From the cell containing the given text, extract its center point as (X, Y) coordinate. 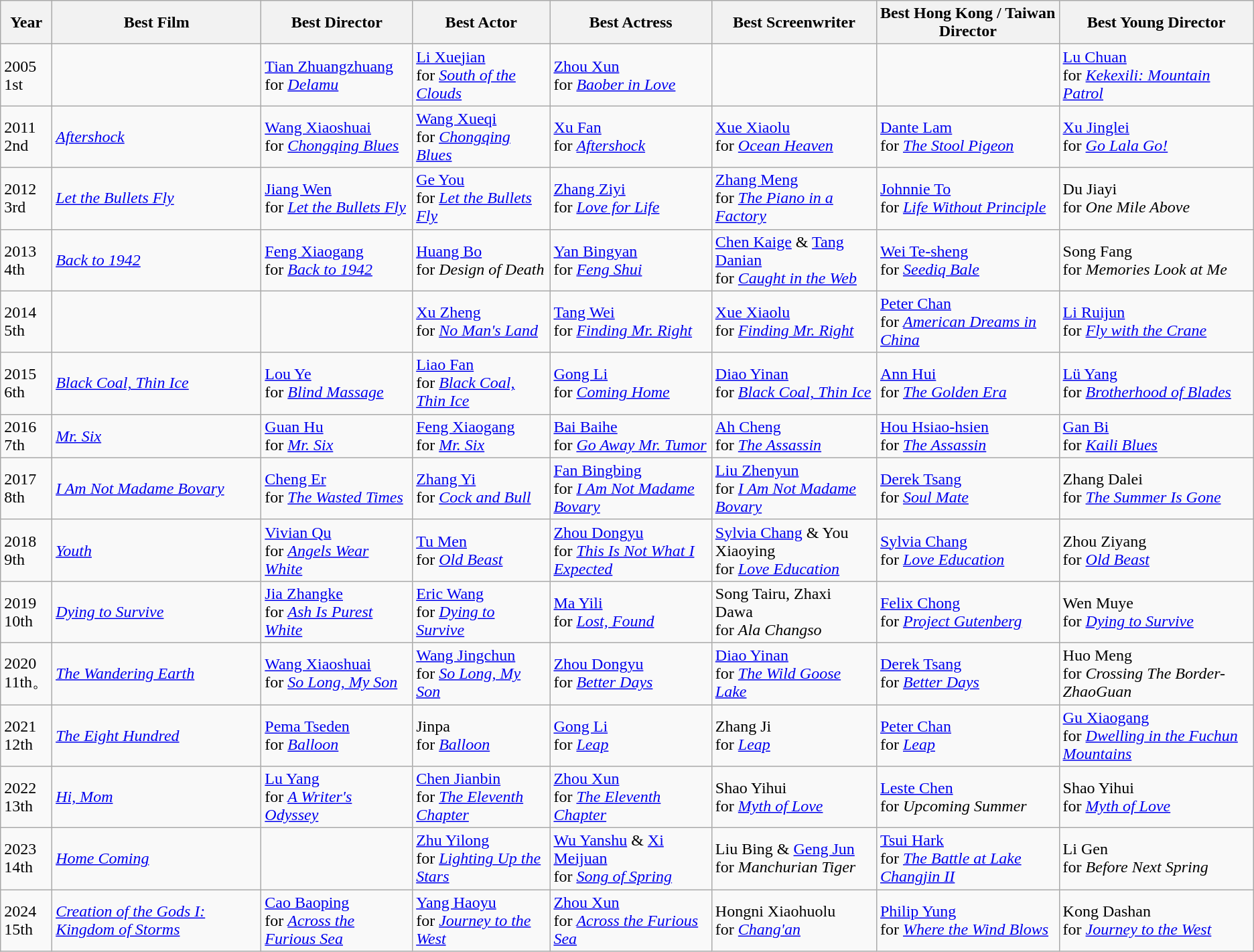
Cao Baopingfor Across the Furious Sea (337, 921)
202112th (27, 736)
Huo Mengfor Crossing The Border-ZhaoGuan (1156, 673)
Zhu Yilongfor Lighting Up the Stars (481, 859)
Li Ruijunfor Fly with the Crane (1156, 322)
Zhang Ziyifor Love for Life (631, 198)
Tsui Hark for The Battle at Lake Changjin II (967, 859)
20167th (27, 435)
Jiang Wenfor Let the Bullets Fly (337, 198)
Feng Xiaogangfor Mr. Six (481, 435)
Song Fangfor Memories Look at Me (1156, 260)
Lu Chuanfor Kekexili: Mountain Patrol (1156, 75)
Peter Chanfor American Dreams in China (967, 322)
Vivian Qufor Angels Wear White (337, 550)
Kong Dashan for Journey to the West (1156, 921)
Yan Bingyanfor Feng Shui (631, 260)
Best Director (337, 23)
Dying to Survive (157, 612)
Zhang Yifor Cock and Bull (481, 488)
Peter Chan for Leap (967, 736)
Lü Yangfor Brotherhood of Blades (1156, 383)
Home Coming (157, 859)
Liao Fanfor Black Coal, Thin Ice (481, 383)
Best Young Director (1156, 23)
Leste Chen for Upcoming Summer (967, 797)
Derek Tsang for Better Days (967, 673)
Xu Zhengfor No Man's Land (481, 322)
Pema Tsedenfor Balloon (337, 736)
20123rd (27, 198)
Jia Zhangkefor Ash Is Purest White (337, 612)
Sylvia Changfor Love Education (967, 550)
Lou Yefor Blind Massage (337, 383)
The Eight Hundred (157, 736)
Zhang Mengfor The Piano in a Factory (794, 198)
Song Tairu, Zhaxi Dawa for Ala Changso (794, 612)
Ann Huifor The Golden Era (967, 383)
Diao Yinan for The Wild Goose Lake (794, 673)
Fan Bingbingfor I Am Not Madame Bovary (631, 488)
20134th (27, 260)
Feng Xiaogangfor Back to 1942 (337, 260)
Diao Yinanfor Black Coal, Thin Ice (794, 383)
Felix Chong for Project Gutenberg (967, 612)
Hou Hsiao-hsienfor The Assassin (967, 435)
Wu Yanshu & Xi Meijuanfor Song of Spring (631, 859)
Liu Zhenyun for I Am Not Madame Bovary (794, 488)
202415th (27, 921)
Yang Haoyufor Journey to the West (481, 921)
Jinpafor Balloon (481, 736)
Xu Jingleifor Go Lala Go! (1156, 137)
Aftershock (157, 137)
Du Jiayifor One Mile Above (1156, 198)
Gong Lifor Leap (631, 736)
Gong Lifor Coming Home (631, 383)
20156th (27, 383)
Tian Zhuangzhuangfor Delamu (337, 75)
Ah Chengfor The Assassin (794, 435)
Tang Weifor Finding Mr. Right (631, 322)
Let the Bullets Fly (157, 198)
202011th。 (27, 673)
20178th (27, 488)
I Am Not Madame Bovary (157, 488)
Zhou Xunfor Baober in Love (631, 75)
Zhang Ji for Leap (794, 736)
202213th (27, 797)
Wang Xiaoshuaifor Chongqing Blues (337, 137)
Liu Bing & Geng Jun for Manchurian Tiger (794, 859)
The Wandering Earth (157, 673)
201910th (27, 612)
Best Actor (481, 23)
Hongni Xiaohuolu for Chang'an (794, 921)
Xue Xiaolufor Finding Mr. Right (794, 322)
Creation of the Gods I: Kingdom of Storms (157, 921)
Wei Te-shengfor Seediq Bale (967, 260)
Cheng Er for The Wasted Times (337, 488)
Wang Xiaoshuaifor So Long, My Son (337, 673)
Best Film (157, 23)
Back to 1942 (157, 260)
Gan Bifor Kaili Blues (1156, 435)
Zhou Xunfor The Eleventh Chapter (631, 797)
Lu Yangfor A Writer's Odyssey (337, 797)
Wen Muyefor Dying to Survive (1156, 612)
Li Gen for Before Next Spring (1156, 859)
Ge Youfor Let the Bullets Fly (481, 198)
Derek Tsang for Soul Mate (967, 488)
Wang Jingchunfor So Long, My Son (481, 673)
Mr. Six (157, 435)
Gu Xiaogang for Dwelling in the Fuchun Mountains (1156, 736)
Ma Yilifor Lost, Found (631, 612)
Zhou Xunfor Across the Furious Sea (631, 921)
20145th (27, 322)
Chen Jianbinfor The Eleventh Chapter (481, 797)
Bai Baihefor Go Away Mr. Tumor (631, 435)
Johnnie Tofor Life Without Principle (967, 198)
Tu Menfor Old Beast (481, 550)
Eric Wangfor Dying to Survive (481, 612)
Chen Kaige & Tang Danianfor Caught in the Web (794, 260)
Guan Hufor Mr. Six (337, 435)
Zhang Daleifor The Summer Is Gone (1156, 488)
Best Hong Kong / Taiwan Director (967, 23)
Zhou Dongyufor This Is Not What I Expected (631, 550)
Wang Xueqifor Chongqing Blues (481, 137)
Year (27, 23)
20189th (27, 550)
20112nd (27, 137)
Philip Yung for Where the Wind Blows (967, 921)
Huang Bofor Design of Death (481, 260)
Dante Lamfor The Stool Pigeon (967, 137)
202314th (27, 859)
Zhou Dongyufor Better Days (631, 673)
Zhou Ziyangfor Old Beast (1156, 550)
Li Xuejianfor South of the Clouds (481, 75)
20051st (27, 75)
Hi, Mom (157, 797)
Best Screenwriter (794, 23)
Youth (157, 550)
Sylvia Chang & You Xiaoyingfor Love Education (794, 550)
Best Actress (631, 23)
Xu Fanfor Aftershock (631, 137)
Xue Xiaolufor Ocean Heaven (794, 137)
Black Coal, Thin Ice (157, 383)
